Determine the [x, y] coordinate at the center of the cell enclosing the given text.  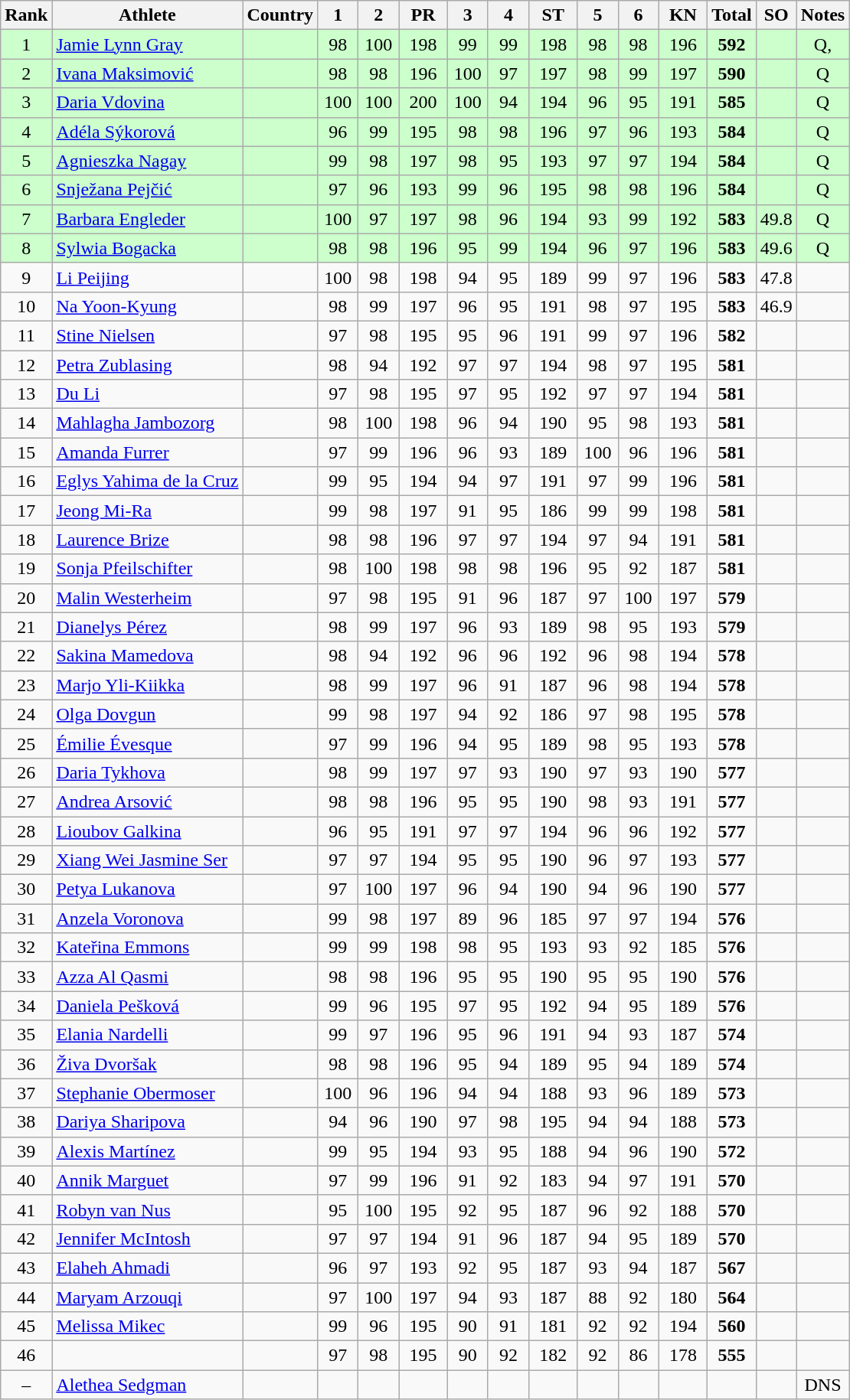
30 [26, 889]
15 [26, 452]
22 [26, 656]
44 [26, 1297]
Athlete [147, 15]
Azza Al Qasmi [147, 977]
24 [26, 714]
32 [26, 948]
11 [26, 335]
592 [732, 44]
8 [26, 248]
Jennifer McIntosh [147, 1238]
29 [26, 860]
Elania Nardelli [147, 1035]
49.8 [776, 219]
Sylwia Bogacka [147, 248]
590 [732, 73]
46.9 [776, 306]
12 [26, 365]
31 [26, 919]
585 [732, 103]
Daria Vdovina [147, 103]
Annik Marguet [147, 1180]
16 [26, 481]
35 [26, 1035]
89 [467, 919]
Andrea Arsović [147, 801]
Maryam Arzouqi [147, 1297]
Petra Zublasing [147, 365]
572 [732, 1151]
567 [732, 1268]
Ivana Maksimović [147, 73]
Olga Dovgun [147, 714]
10 [26, 306]
Lioubov Galkina [147, 831]
Amanda Furrer [147, 452]
Rank [26, 15]
17 [26, 511]
21 [26, 627]
555 [732, 1356]
Q, [822, 44]
Émilie Évesque [147, 743]
Robyn van Nus [147, 1209]
Jamie Lynn Gray [147, 44]
180 [683, 1297]
Stephanie Obermoser [147, 1093]
38 [26, 1122]
41 [26, 1209]
20 [26, 598]
KN [683, 15]
Notes [822, 15]
DNS [822, 1385]
28 [26, 831]
Petya Lukanova [147, 889]
Alexis Martínez [147, 1151]
27 [26, 801]
181 [553, 1327]
19 [26, 569]
560 [732, 1327]
88 [597, 1297]
Eglys Yahima de la Cruz [147, 481]
34 [26, 1006]
Melissa Mikec [147, 1327]
Adéla Sýkorová [147, 132]
7 [26, 219]
Li Peijing [147, 277]
SO [776, 15]
26 [26, 772]
49.6 [776, 248]
42 [26, 1238]
Laurence Brize [147, 540]
Daria Tykhova [147, 772]
Sakina Mamedova [147, 656]
Stine Nielsen [147, 335]
43 [26, 1268]
Total [732, 15]
37 [26, 1093]
39 [26, 1151]
40 [26, 1180]
Jeong Mi-Ra [147, 511]
25 [26, 743]
Sonja Pfeilschifter [147, 569]
23 [26, 685]
ST [553, 15]
47.8 [776, 277]
200 [423, 103]
14 [26, 423]
Du Li [147, 394]
182 [553, 1356]
Alethea Sedgman [147, 1385]
33 [26, 977]
Živa Dvoršak [147, 1064]
13 [26, 394]
Agnieszka Nagay [147, 161]
86 [639, 1356]
Dianelys Pérez [147, 627]
Country [280, 15]
Dariya Sharipova [147, 1122]
564 [732, 1297]
9 [26, 277]
18 [26, 540]
Barbara Engleder [147, 219]
45 [26, 1327]
Xiang Wei Jasmine Ser [147, 860]
Malin Westerheim [147, 598]
183 [553, 1180]
– [26, 1385]
Snježana Pejčić [147, 190]
Marjo Yli-Kiikka [147, 685]
Na Yoon-Kyung [147, 306]
582 [732, 335]
Kateřina Emmons [147, 948]
178 [683, 1356]
Daniela Pešková [147, 1006]
36 [26, 1064]
PR [423, 15]
Elaheh Ahmadi [147, 1268]
46 [26, 1356]
Anzela Voronova [147, 919]
Mahlagha Jambozorg [147, 423]
